Capture the cell that displays the provided text and extract its (X, Y) central coordinate. 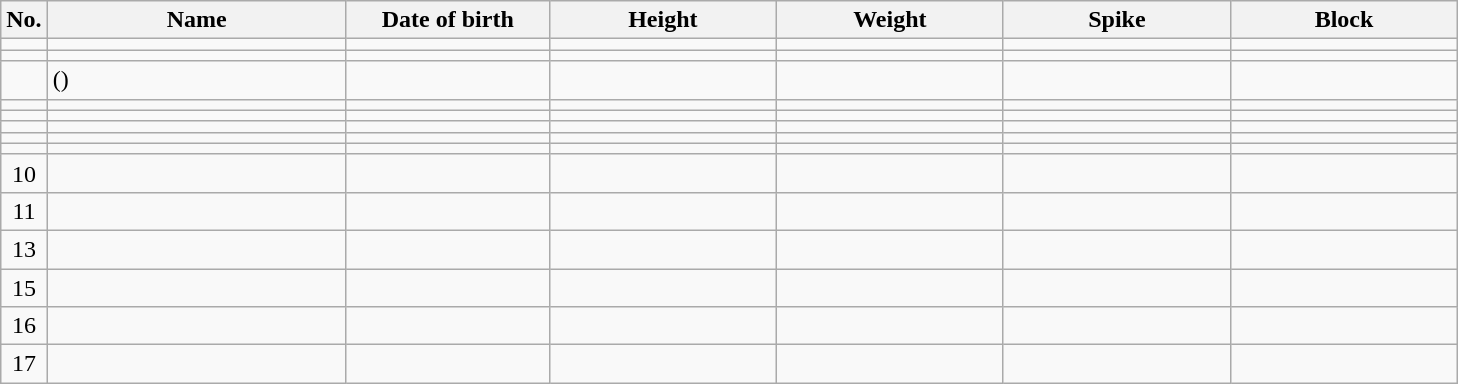
17 (24, 364)
Name (196, 20)
13 (24, 249)
11 (24, 211)
() (196, 80)
Spike (1116, 20)
Weight (890, 20)
Date of birth (448, 20)
15 (24, 287)
Height (662, 20)
10 (24, 173)
No. (24, 20)
16 (24, 326)
Block (1344, 20)
